Detect which cell encompasses the target text, then output its [X, Y] center coordinate. 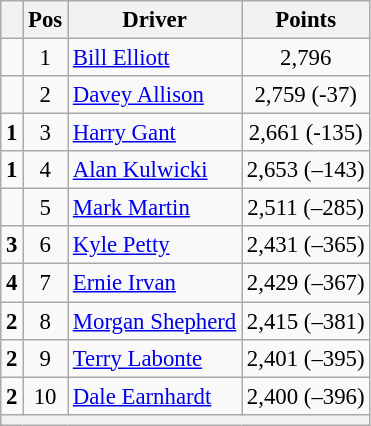
Harry Gant [155, 133]
Morgan Shepherd [155, 321]
2,415 (–381) [306, 321]
2,401 (–395) [306, 358]
Davey Allison [155, 95]
8 [46, 321]
10 [46, 396]
Bill Elliott [155, 58]
5 [46, 208]
Alan Kulwicki [155, 170]
2,653 (–143) [306, 170]
7 [46, 283]
Mark Martin [155, 208]
9 [46, 358]
2,759 (-37) [306, 95]
Driver [155, 20]
Pos [46, 20]
Ernie Irvan [155, 283]
2,400 (–396) [306, 396]
Kyle Petty [155, 245]
2,511 (–285) [306, 208]
Dale Earnhardt [155, 396]
2,429 (–367) [306, 283]
2,796 [306, 58]
2,661 (-135) [306, 133]
2,431 (–365) [306, 245]
6 [46, 245]
Terry Labonte [155, 358]
Points [306, 20]
